Return [x, y] of the center of cell containing provided text 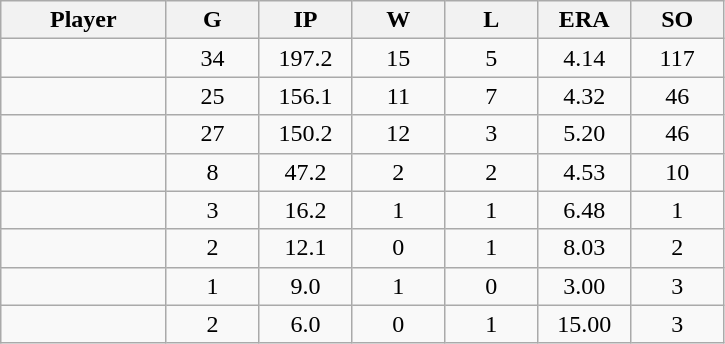
34 [212, 58]
W [398, 20]
4.32 [584, 96]
Player [84, 20]
8.03 [584, 248]
10 [678, 172]
IP [306, 20]
4.53 [584, 172]
47.2 [306, 172]
16.2 [306, 210]
6.0 [306, 324]
15.00 [584, 324]
9.0 [306, 286]
SO [678, 20]
27 [212, 134]
G [212, 20]
5.20 [584, 134]
5 [492, 58]
117 [678, 58]
3.00 [584, 286]
150.2 [306, 134]
6.48 [584, 210]
L [492, 20]
11 [398, 96]
156.1 [306, 96]
197.2 [306, 58]
12.1 [306, 248]
ERA [584, 20]
7 [492, 96]
25 [212, 96]
15 [398, 58]
12 [398, 134]
8 [212, 172]
4.14 [584, 58]
